Find where the given text appears and provide that cell's center as (X, Y) coordinate. 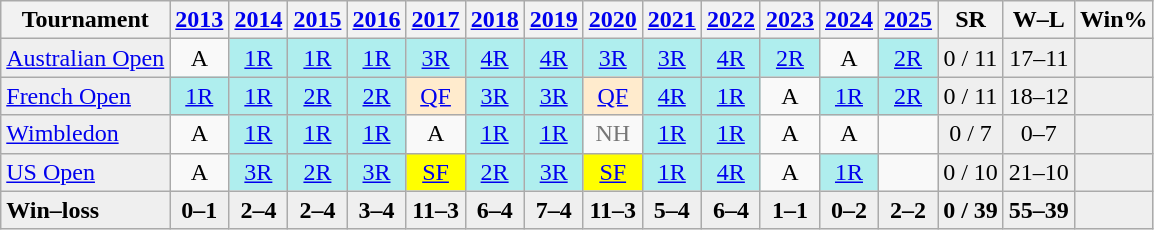
2020 (612, 20)
2018 (494, 20)
2022 (730, 20)
2–2 (908, 210)
5–4 (672, 210)
0–2 (848, 210)
0 / 10 (971, 172)
Tournament (86, 20)
W–L (1038, 20)
18–12 (1038, 96)
2016 (376, 20)
2021 (672, 20)
Win–loss (86, 210)
21–10 (1038, 172)
1–1 (790, 210)
French Open (86, 96)
55–39 (1038, 210)
Wimbledon (86, 134)
0–1 (200, 210)
2023 (790, 20)
Australian Open (86, 58)
2014 (258, 20)
0–7 (1038, 134)
2015 (318, 20)
3–4 (376, 210)
2024 (848, 20)
7–4 (554, 210)
17–11 (1038, 58)
2013 (200, 20)
2017 (436, 20)
0 / 7 (971, 134)
2025 (908, 20)
NH (612, 134)
SR (971, 20)
Win% (1114, 20)
US Open (86, 172)
0 / 39 (971, 210)
2019 (554, 20)
